Provide the [X, Y] coordinate of the cell's center where the given text is located.  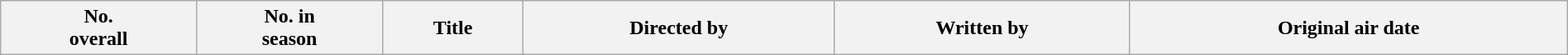
Title [453, 28]
Original air date [1348, 28]
No.overall [99, 28]
Written by [982, 28]
No. inseason [289, 28]
Directed by [678, 28]
